From the cell containing the given text, extract its center point as (x, y) coordinate. 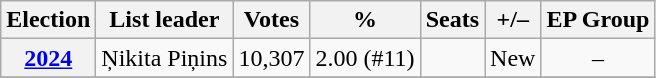
– (598, 58)
2.00 (#11) (365, 58)
10,307 (272, 58)
Seats (452, 20)
List leader (164, 20)
% (365, 20)
+/– (513, 20)
Election (48, 20)
EP Group (598, 20)
2024 (48, 58)
Ņikita Piņins (164, 58)
New (513, 58)
Votes (272, 20)
